Find where the given text appears and provide that cell's center as [X, Y] coordinate. 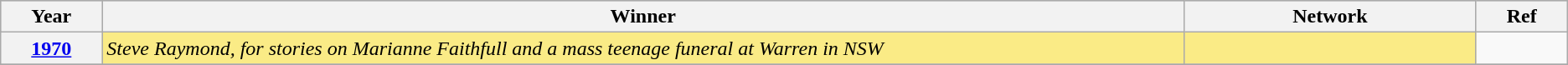
Ref [1521, 17]
1970 [52, 48]
Winner [643, 17]
Steve Raymond, for stories on Marianne Faithfull and a mass teenage funeral at Warren in NSW [643, 48]
Year [52, 17]
Network [1330, 17]
